Provide the (X, Y) coordinate of the cell's center where the given text is located.  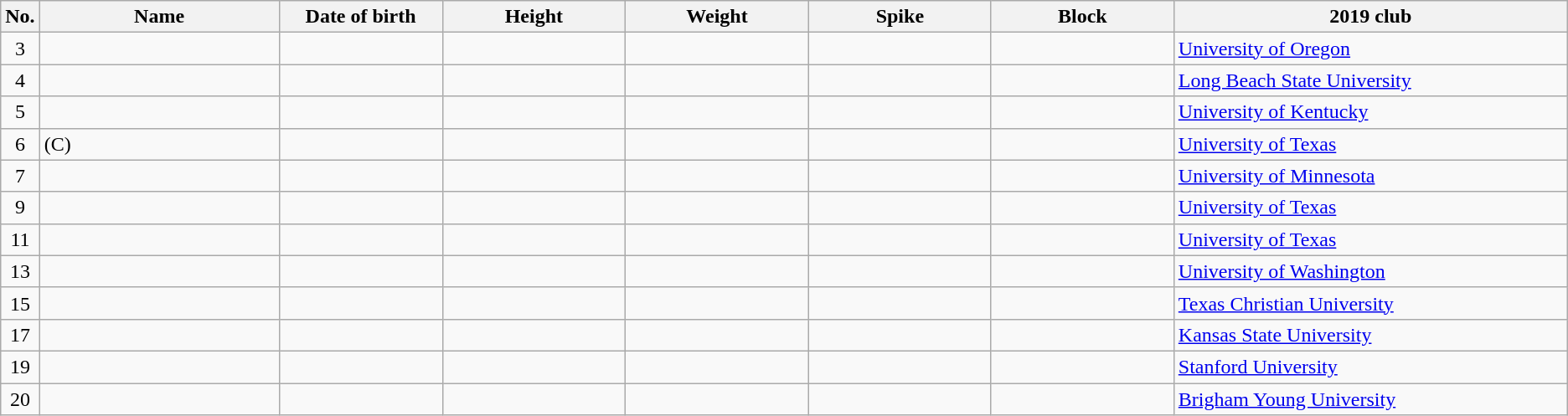
9 (20, 208)
Long Beach State University (1370, 80)
University of Oregon (1370, 49)
13 (20, 271)
University of Minnesota (1370, 176)
17 (20, 335)
4 (20, 80)
15 (20, 303)
Block (1082, 17)
6 (20, 144)
7 (20, 176)
20 (20, 399)
No. (20, 17)
19 (20, 367)
Date of birth (360, 17)
University of Kentucky (1370, 112)
3 (20, 49)
Kansas State University (1370, 335)
Brigham Young University (1370, 399)
Height (534, 17)
Name (159, 17)
University of Washington (1370, 271)
(C) (159, 144)
Stanford University (1370, 367)
Weight (717, 17)
11 (20, 239)
5 (20, 112)
Spike (900, 17)
Texas Christian University (1370, 303)
2019 club (1370, 17)
